Extract the [X, Y] coordinate from the center of the cell holding the provided text.  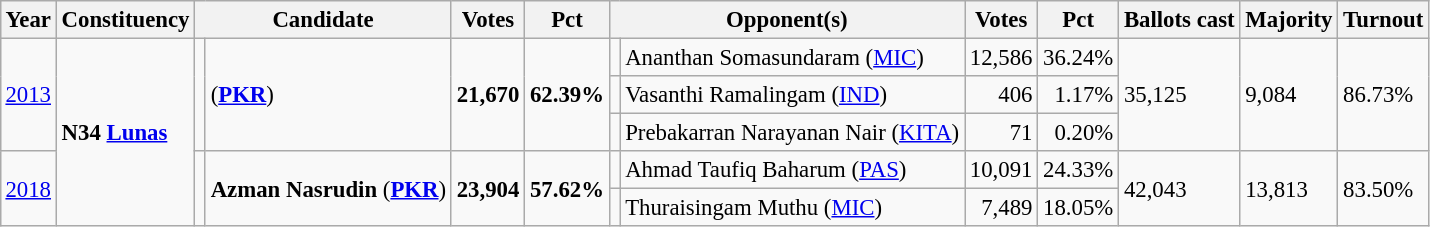
71 [1000, 133]
Opponent(s) [786, 20]
2013 [28, 94]
35,125 [1180, 94]
Year [28, 20]
N34 Lunas [125, 132]
83.50% [1384, 188]
57.62% [568, 188]
86.73% [1384, 94]
2018 [28, 188]
Prebakarran Narayanan Nair (KITA) [792, 133]
18.05% [1078, 208]
62.39% [568, 94]
Azman Nasrudin (PKR) [328, 188]
24.33% [1078, 170]
42,043 [1180, 188]
23,904 [488, 188]
1.17% [1078, 95]
10,091 [1000, 170]
406 [1000, 95]
12,586 [1000, 57]
Turnout [1384, 20]
Majority [1289, 20]
Candidate [324, 20]
0.20% [1078, 133]
Constituency [125, 20]
Ahmad Taufiq Baharum (PAS) [792, 170]
Ballots cast [1180, 20]
21,670 [488, 94]
Thuraisingam Muthu (MIC) [792, 208]
36.24% [1078, 57]
Ananthan Somasundaram (MIC) [792, 57]
Vasanthi Ramalingam (IND) [792, 95]
7,489 [1000, 208]
9,084 [1289, 94]
(PKR) [328, 94]
13,813 [1289, 188]
